Identify which cell holds the provided text, then report its [X, Y] central coordinate. 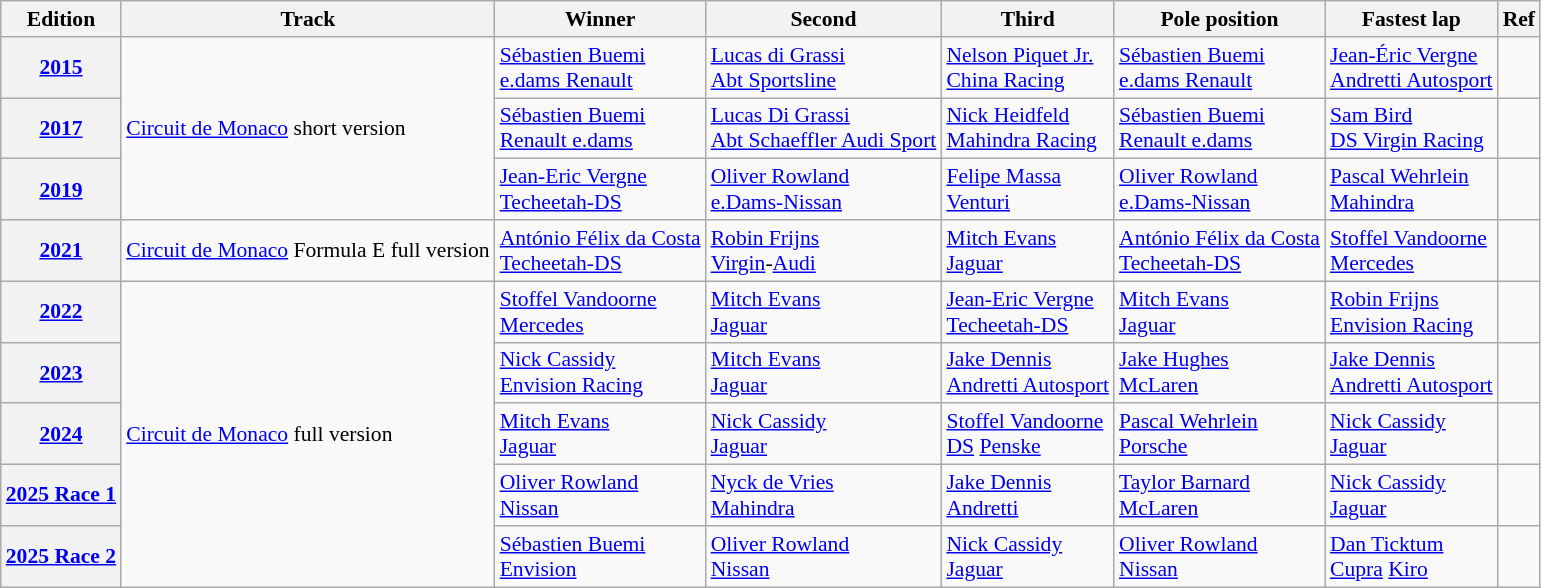
Nick HeidfeldMahindra Racing [1028, 128]
Third [1028, 19]
Ref [1519, 19]
2023 [61, 372]
Nick CassidyEnvision Racing [600, 372]
Edition [61, 19]
Pole position [1220, 19]
Sébastien BuemiEnvision [600, 556]
2025 Race 1 [61, 496]
Nyck de VriesMahindra [824, 496]
Felipe MassaVenturi [1028, 190]
2019 [61, 190]
Circuit de Monaco full version [308, 434]
Stoffel VandoorneDS Penske [1028, 434]
Dan TicktumCupra Kiro [1412, 556]
Pascal WehrleinPorsche [1220, 434]
Jean-Éric VergneAndretti Autosport [1412, 68]
Nelson Piquet Jr.China Racing [1028, 68]
Circuit de Monaco Formula E full version [308, 250]
Second [824, 19]
Robin FrijnsEnvision Racing [1412, 312]
Winner [600, 19]
Fastest lap [1412, 19]
Pascal WehrleinMahindra [1412, 190]
2015 [61, 68]
Track [308, 19]
Jake HughesMcLaren [1220, 372]
Sam BirdDS Virgin Racing [1412, 128]
Circuit de Monaco short version [308, 128]
2024 [61, 434]
Lucas di GrassiAbt Sportsline [824, 68]
2022 [61, 312]
Robin FrijnsVirgin-Audi [824, 250]
Jake DennisAndretti [1028, 496]
2017 [61, 128]
2021 [61, 250]
Taylor BarnardMcLaren [1220, 496]
2025 Race 2 [61, 556]
Lucas Di GrassiAbt Schaeffler Audi Sport [824, 128]
